From the cell containing the given text, extract its center point as [x, y] coordinate. 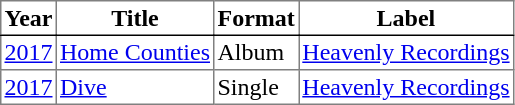
Home Counties [135, 52]
Year [29, 18]
Dive [135, 87]
Title [135, 18]
Format [256, 18]
Single [256, 87]
Label [406, 18]
Album [256, 52]
